Scan for the cell matching the given text and deliver its [x, y] coordinate at center. 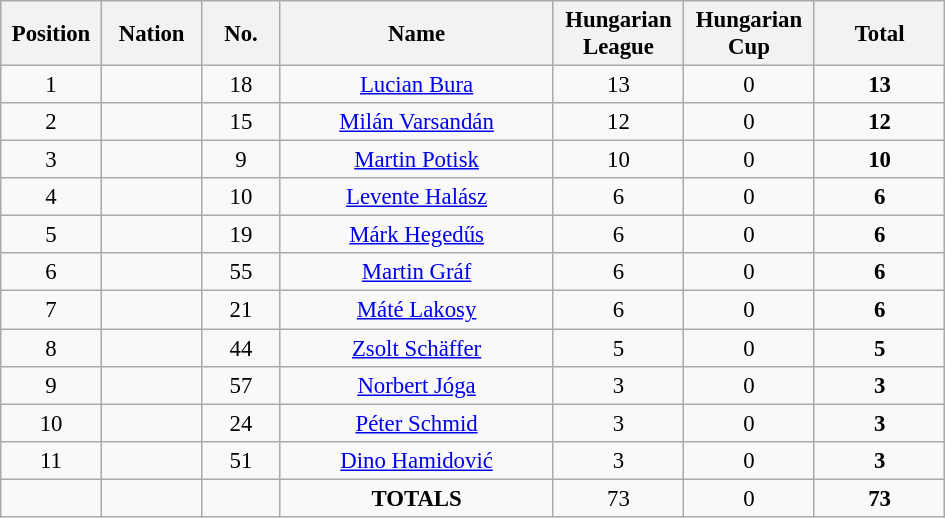
1 [52, 85]
Péter Schmid [416, 423]
Nation [152, 34]
4 [52, 197]
Márk Hegedűs [416, 235]
Norbert Jóga [416, 385]
Position [52, 34]
Máté Lakosy [416, 310]
55 [241, 273]
44 [241, 348]
Hungarian League [618, 34]
11 [52, 460]
Name [416, 34]
Total [880, 34]
Lucian Bura [416, 85]
15 [241, 122]
21 [241, 310]
24 [241, 423]
Martin Potisk [416, 160]
57 [241, 385]
7 [52, 310]
8 [52, 348]
19 [241, 235]
Martin Gráf [416, 273]
Zsolt Schäffer [416, 348]
Dino Hamidović [416, 460]
Levente Halász [416, 197]
No. [241, 34]
51 [241, 460]
TOTALS [416, 498]
2 [52, 122]
Milán Varsandán [416, 122]
18 [241, 85]
Hungarian Cup [750, 34]
